Identify which cell holds the provided text, then report its [x, y] central coordinate. 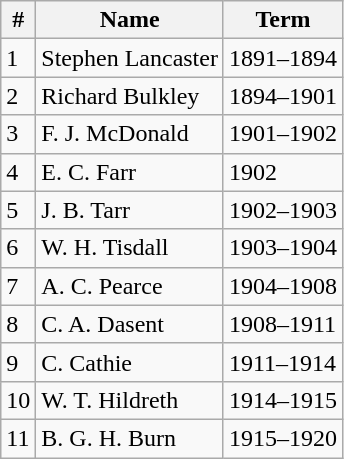
10 [18, 400]
J. B. Tarr [130, 210]
11 [18, 438]
C. Cathie [130, 362]
1902 [282, 172]
E. C. Farr [130, 172]
4 [18, 172]
1891–1894 [282, 58]
1902–1903 [282, 210]
B. G. H. Burn [130, 438]
Richard Bulkley [130, 96]
1903–1904 [282, 248]
8 [18, 324]
1894–1901 [282, 96]
5 [18, 210]
Name [130, 20]
1908–1911 [282, 324]
C. A. Dasent [130, 324]
9 [18, 362]
Stephen Lancaster [130, 58]
W. H. Tisdall [130, 248]
1911–1914 [282, 362]
2 [18, 96]
Term [282, 20]
3 [18, 134]
# [18, 20]
1915–1920 [282, 438]
1904–1908 [282, 286]
F. J. McDonald [130, 134]
1 [18, 58]
1901–1902 [282, 134]
1914–1915 [282, 400]
A. C. Pearce [130, 286]
6 [18, 248]
W. T. Hildreth [130, 400]
7 [18, 286]
